Identify which cell holds the provided text, then report its (x, y) central coordinate. 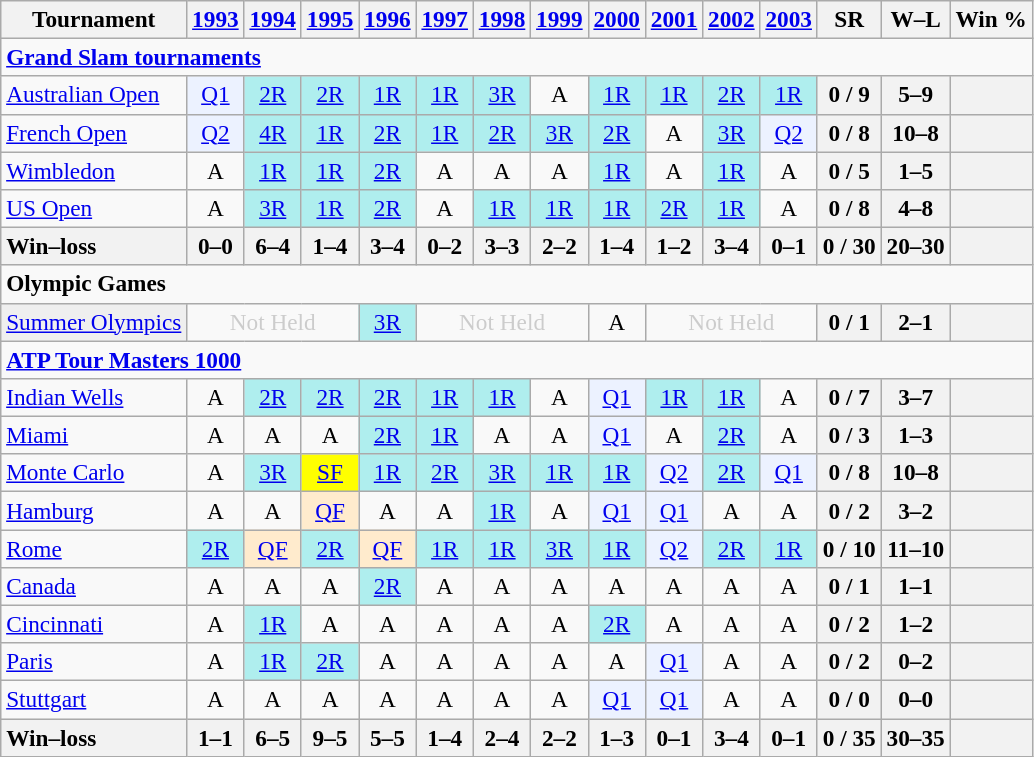
2–1 (916, 322)
Hamburg (94, 510)
3–3 (502, 246)
Miami (94, 435)
1998 (502, 19)
French Open (94, 133)
0 / 5 (849, 170)
3–7 (916, 397)
2001 (674, 19)
4–8 (916, 208)
SR (849, 19)
11–10 (916, 548)
Rome (94, 548)
0 / 7 (849, 397)
W–L (916, 19)
20–30 (916, 246)
Olympic Games (517, 284)
3–2 (916, 510)
Grand Slam tournaments (517, 57)
30–35 (916, 737)
6–4 (272, 246)
Indian Wells (94, 397)
2–4 (502, 737)
Tournament (94, 19)
Monte Carlo (94, 473)
Australian Open (94, 95)
0 / 3 (849, 435)
Win % (991, 19)
2002 (732, 19)
2000 (616, 19)
SF (330, 473)
0 / 35 (849, 737)
1995 (330, 19)
0 / 0 (849, 699)
US Open (94, 208)
0 / 9 (849, 95)
1–5 (916, 170)
2003 (788, 19)
Cincinnati (94, 624)
1999 (560, 19)
Canada (94, 586)
9–5 (330, 737)
0 / 10 (849, 548)
5–9 (916, 95)
Paris (94, 662)
ATP Tour Masters 1000 (517, 359)
4R (272, 133)
1993 (216, 19)
5–5 (388, 737)
1994 (272, 19)
Summer Olympics (94, 322)
Stuttgart (94, 699)
1997 (444, 19)
Wimbledon (94, 170)
1996 (388, 19)
0 / 30 (849, 246)
6–5 (272, 737)
